Return (X, Y) of the center of cell containing provided text 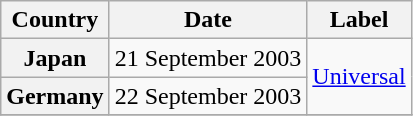
Date (208, 20)
Label (359, 20)
Universal (359, 77)
Germany (55, 96)
22 September 2003 (208, 96)
Japan (55, 58)
Country (55, 20)
21 September 2003 (208, 58)
